Output the (X, Y) coordinate of the center of the cell containing the given text.  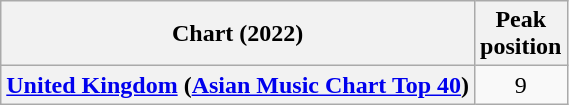
United Kingdom (Asian Music Chart Top 40) (238, 85)
Chart (2022) (238, 34)
9 (521, 85)
Peakposition (521, 34)
